Output the (X, Y) coordinate of the center of the cell containing the given text.  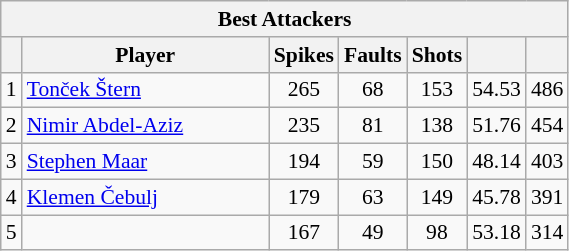
153 (438, 90)
68 (373, 90)
179 (304, 197)
150 (438, 162)
53.18 (496, 233)
81 (373, 126)
45.78 (496, 197)
49 (373, 233)
265 (304, 90)
454 (548, 126)
4 (12, 197)
Best Attackers (285, 19)
48.14 (496, 162)
138 (438, 126)
314 (548, 233)
59 (373, 162)
Nimir Abdel-Aziz (146, 126)
2 (12, 126)
51.76 (496, 126)
167 (304, 233)
Player (146, 55)
391 (548, 197)
1 (12, 90)
149 (438, 197)
Tonček Štern (146, 90)
Shots (438, 55)
63 (373, 197)
194 (304, 162)
403 (548, 162)
Spikes (304, 55)
486 (548, 90)
Klemen Čebulj (146, 197)
5 (12, 233)
3 (12, 162)
Stephen Maar (146, 162)
Faults (373, 55)
235 (304, 126)
98 (438, 233)
54.53 (496, 90)
